For the text-containing cell, return its midpoint in (x, y) coordinate format. 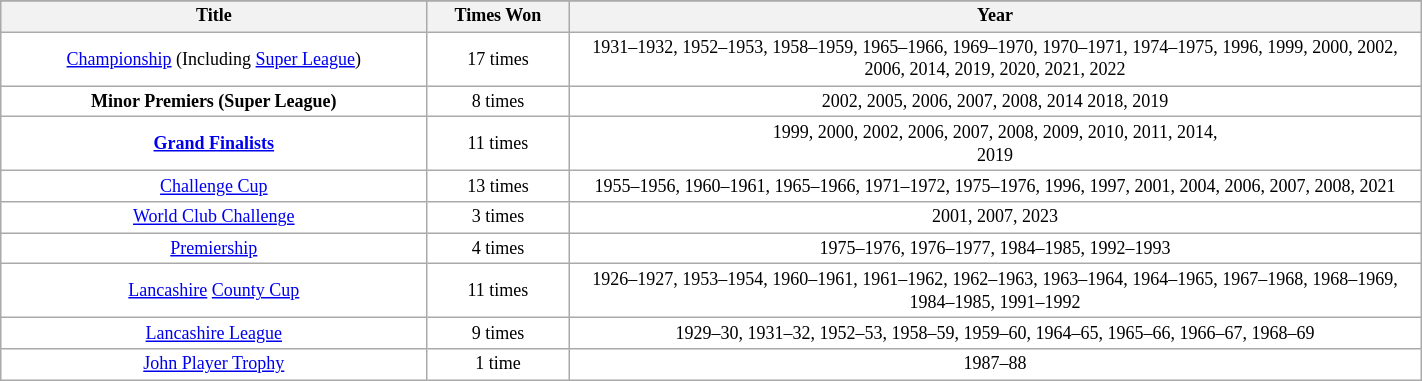
1987–88 (995, 364)
3 times (498, 218)
17 times (498, 59)
1931–1932, 1952–1953, 1958–1959, 1965–1966, 1969–1970, 1970–1971, 1974–1975, 1996, 1999, 2000, 2002, 2006, 2014, 2019, 2020, 2021, 2022 (995, 59)
1955–1956, 1960–1961, 1965–1966, 1971–1972, 1975–1976, 1996, 1997, 2001, 2004, 2006, 2007, 2008, 2021 (995, 186)
4 times (498, 248)
Title (214, 16)
1999, 2000, 2002, 2006, 2007, 2008, 2009, 2010, 2011, 2014,2019 (995, 144)
2001, 2007, 2023 (995, 218)
1926–1927, 1953–1954, 1960–1961, 1961–1962, 1962–1963, 1963–1964, 1964–1965, 1967–1968, 1968–1969, 1984–1985, 1991–1992 (995, 291)
Grand Finalists (214, 144)
1975–1976, 1976–1977, 1984–1985, 1992–1993 (995, 248)
1 time (498, 364)
World Club Challenge (214, 218)
Lancashire County Cup (214, 291)
Year (995, 16)
9 times (498, 334)
John Player Trophy (214, 364)
Championship (Including Super League) (214, 59)
Times Won (498, 16)
Premiership (214, 248)
Minor Premiers (Super League) (214, 102)
Lancashire League (214, 334)
2002, 2005, 2006, 2007, 2008, 2014 2018, 2019 (995, 102)
Challenge Cup (214, 186)
1929–30, 1931–32, 1952–53, 1958–59, 1959–60, 1964–65, 1965–66, 1966–67, 1968–69 (995, 334)
13 times (498, 186)
8 times (498, 102)
